Locate the cell with the specified text and output its [x, y] center coordinate. 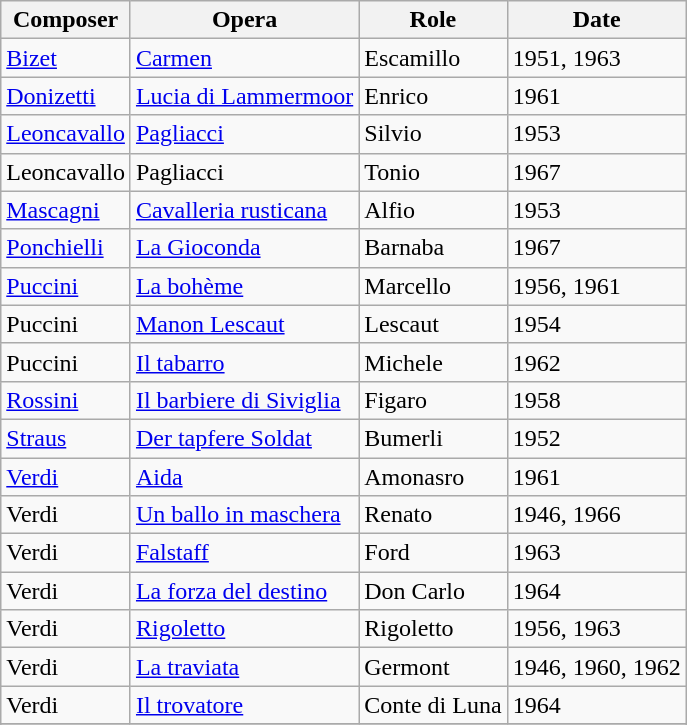
1962 [596, 362]
Ford [433, 553]
Renato [433, 515]
Mascagni [66, 210]
Cavalleria rusticana [244, 210]
La traviata [244, 667]
Amonasro [433, 477]
Aida [244, 477]
Composer [66, 20]
Opera [244, 20]
Silvio [433, 134]
1951, 1963 [596, 58]
Manon Lescaut [244, 324]
Bizet [66, 58]
Il barbiere di Siviglia [244, 400]
Alfio [433, 210]
Lucia di Lammermoor [244, 96]
Barnaba [433, 248]
Germont [433, 667]
Don Carlo [433, 591]
Escamillo [433, 58]
Role [433, 20]
Michele [433, 362]
Der tapfere Soldat [244, 438]
Un ballo in maschera [244, 515]
Figaro [433, 400]
Il trovatore [244, 705]
Date [596, 20]
1956, 1961 [596, 286]
Ponchielli [66, 248]
Tonio [433, 172]
1956, 1963 [596, 629]
La bohème [244, 286]
La Gioconda [244, 248]
1954 [596, 324]
1958 [596, 400]
Conte di Luna [433, 705]
Lescaut [433, 324]
Marcello [433, 286]
Rossini [66, 400]
Carmen [244, 58]
Falstaff [244, 553]
Donizetti [66, 96]
La forza del destino [244, 591]
1946, 1960, 1962 [596, 667]
1946, 1966 [596, 515]
1952 [596, 438]
Il tabarro [244, 362]
1963 [596, 553]
Straus [66, 438]
Bumerli [433, 438]
Enrico [433, 96]
